Capture the cell that displays the provided text and extract its (X, Y) central coordinate. 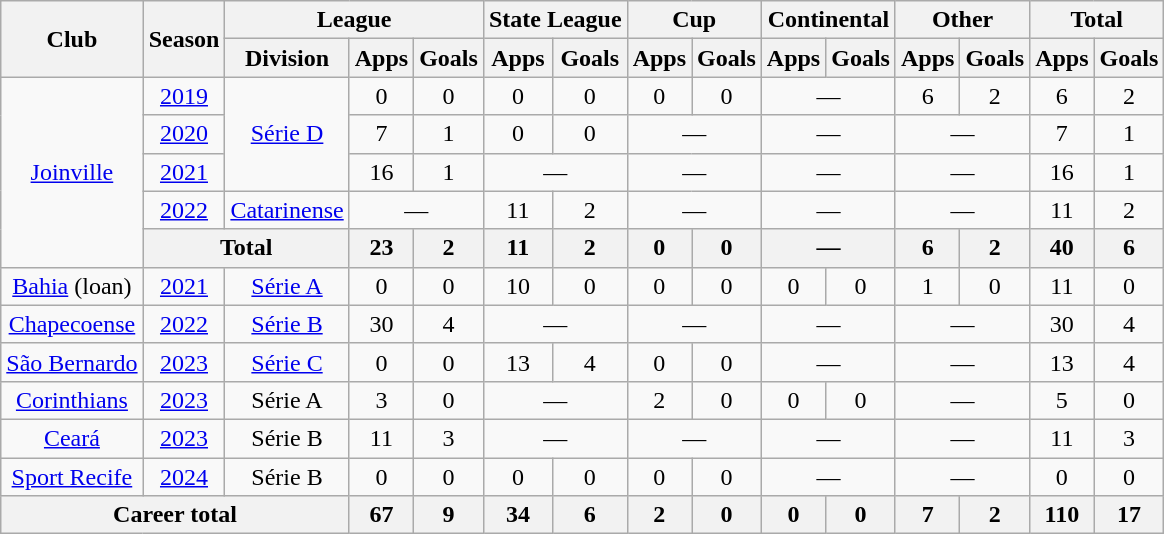
Club (72, 39)
67 (381, 515)
Continental (828, 20)
2024 (184, 477)
10 (518, 286)
Série D (287, 134)
Joinville (72, 172)
34 (518, 515)
Corinthians (72, 400)
Season (184, 39)
São Bernardo (72, 362)
Série C (287, 362)
17 (1129, 515)
9 (449, 515)
League (354, 20)
40 (1062, 248)
Chapecoense (72, 324)
5 (1062, 400)
State League (555, 20)
Bahia (loan) (72, 286)
110 (1062, 515)
Cup (694, 20)
Catarinense (287, 210)
2020 (184, 134)
2019 (184, 96)
Division (287, 58)
Sport Recife (72, 477)
Other (962, 20)
Ceará (72, 438)
Career total (175, 515)
23 (381, 248)
